Scan for the cell matching the given text and deliver its [X, Y] coordinate at center. 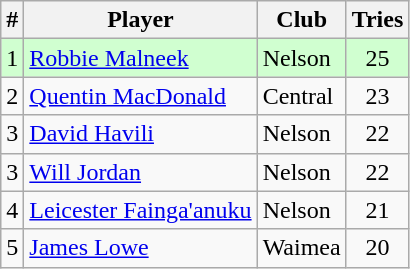
4 [12, 210]
2 [12, 96]
20 [378, 248]
Will Jordan [140, 172]
21 [378, 210]
Quentin MacDonald [140, 96]
David Havili [140, 134]
23 [378, 96]
# [12, 20]
James Lowe [140, 248]
Club [302, 20]
Waimea [302, 248]
Leicester Fainga'anuku [140, 210]
5 [12, 248]
Central [302, 96]
25 [378, 58]
Player [140, 20]
Robbie Malneek [140, 58]
Tries [378, 20]
1 [12, 58]
